Determine the [X, Y] coordinate at the center of the cell enclosing the given text.  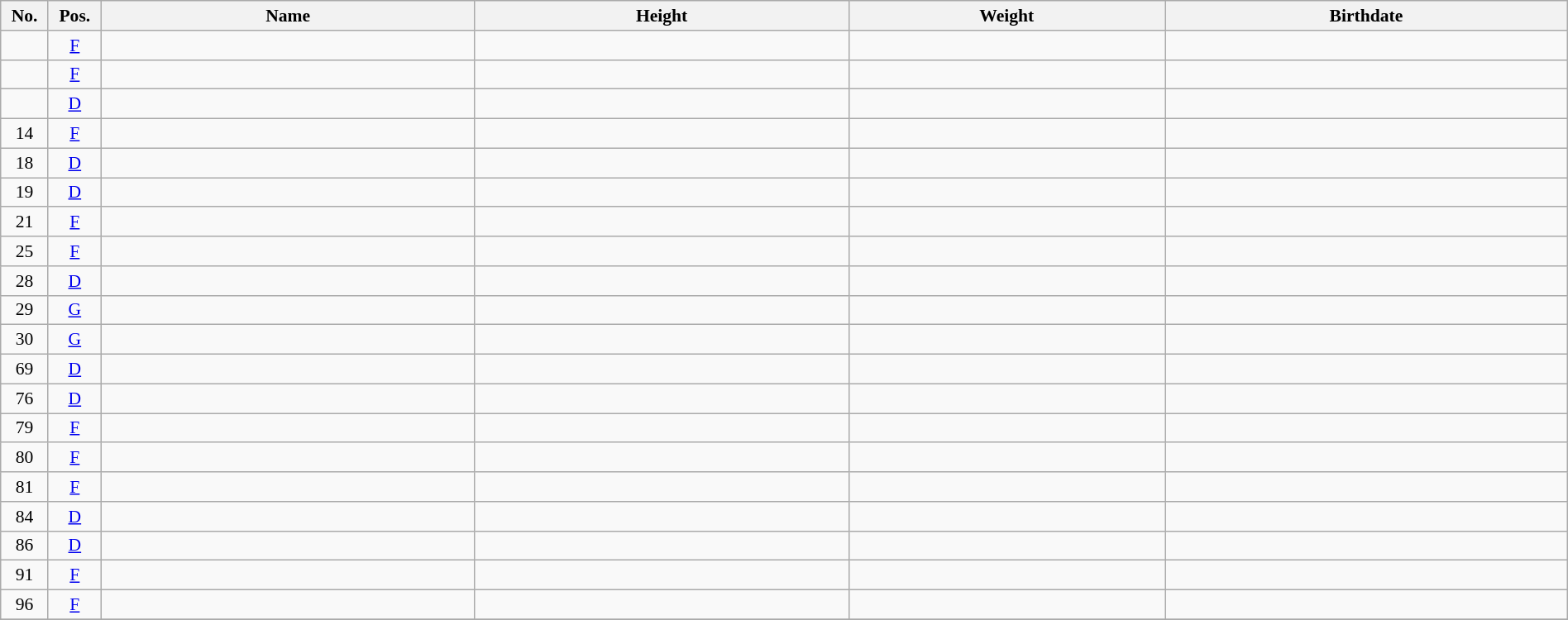
91 [25, 575]
No. [25, 16]
80 [25, 458]
79 [25, 428]
14 [25, 134]
29 [25, 310]
Height [662, 16]
96 [25, 605]
Weight [1006, 16]
76 [25, 398]
28 [25, 281]
69 [25, 370]
18 [25, 163]
81 [25, 487]
30 [25, 340]
86 [25, 546]
84 [25, 517]
Birthdate [1366, 16]
Name [288, 16]
21 [25, 222]
Pos. [74, 16]
19 [25, 193]
25 [25, 251]
